Return the [X, Y] coordinate for the center point of the cell that contains the specified text.  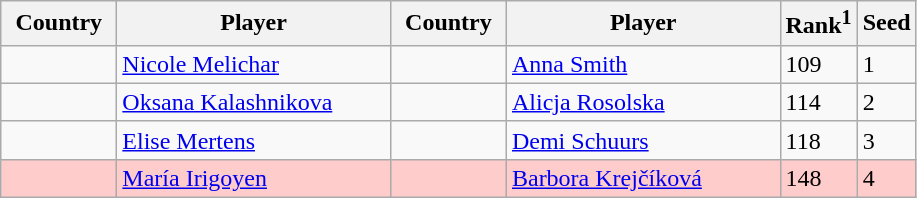
4 [886, 178]
Demi Schuurs [643, 140]
114 [818, 102]
Seed [886, 24]
2 [886, 102]
1 [886, 64]
Elise Mertens [254, 140]
Alicja Rosolska [643, 102]
109 [818, 64]
3 [886, 140]
Barbora Krejčíková [643, 178]
Nicole Melichar [254, 64]
118 [818, 140]
148 [818, 178]
Oksana Kalashnikova [254, 102]
Rank1 [818, 24]
Anna Smith [643, 64]
María Irigoyen [254, 178]
